Identify which cell holds the provided text, then report its (X, Y) central coordinate. 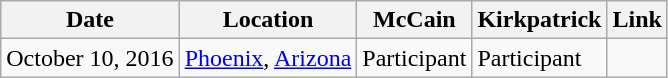
Kirkpatrick (540, 20)
McCain (414, 20)
Location (268, 20)
October 10, 2016 (90, 58)
Date (90, 20)
Link (637, 20)
Phoenix, Arizona (268, 58)
